Pinpoint the cell where the given text exists, returning its [X, Y] midpoint coordinate. 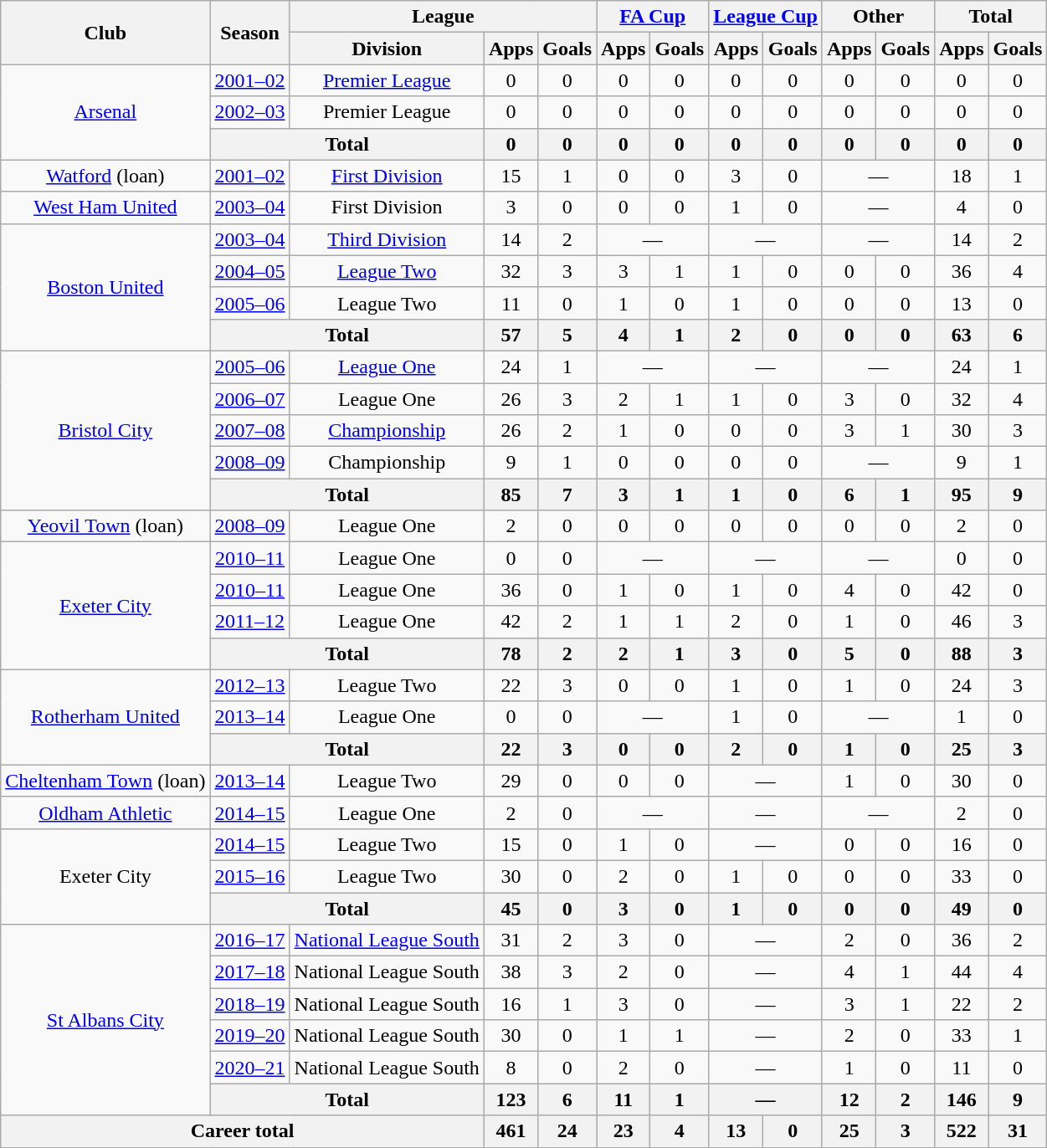
8 [511, 1068]
Oldham Athletic [105, 812]
146 [962, 1099]
49 [962, 908]
2015–16 [249, 876]
57 [511, 335]
2019–20 [249, 1036]
23 [624, 1131]
63 [962, 335]
2011–12 [249, 622]
FA Cup [653, 17]
123 [511, 1099]
2006–07 [249, 399]
League [444, 17]
Cheltenham Town (loan) [105, 781]
Rotherham United [105, 717]
95 [962, 495]
Season [249, 33]
461 [511, 1131]
Third Division [387, 239]
Club [105, 33]
29 [511, 781]
Bristol City [105, 430]
Arsenal [105, 112]
2020–21 [249, 1068]
522 [962, 1131]
Other [878, 17]
2012–13 [249, 685]
7 [567, 495]
Boston United [105, 287]
45 [511, 908]
2016–17 [249, 940]
St Albans City [105, 1020]
18 [962, 176]
Division [387, 49]
2007–08 [249, 431]
44 [962, 972]
Career total [243, 1131]
2004–05 [249, 271]
2002–03 [249, 112]
88 [962, 653]
Watford (loan) [105, 176]
85 [511, 495]
38 [511, 972]
League Cup [766, 17]
78 [511, 653]
12 [849, 1099]
2018–19 [249, 1004]
West Ham United [105, 208]
46 [962, 622]
Yeovil Town (loan) [105, 526]
2017–18 [249, 972]
